Return the (X, Y) coordinate for the center point of the cell that contains the specified text.  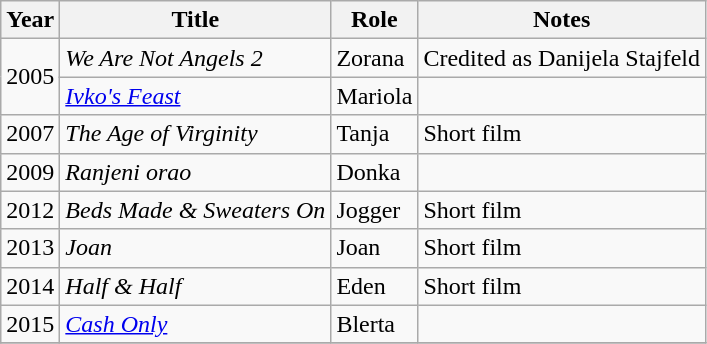
Year (30, 20)
Cash Only (196, 324)
Credited as Danijela Stajfeld (562, 58)
2015 (30, 324)
Ivko's Feast (196, 96)
The Age of Virginity (196, 134)
2007 (30, 134)
Title (196, 20)
Beds Made & Sweaters On (196, 210)
Tanja (374, 134)
Ranjeni orao (196, 172)
2005 (30, 77)
Blerta (374, 324)
Notes (562, 20)
Role (374, 20)
Zorana (374, 58)
2012 (30, 210)
We Are Not Angels 2 (196, 58)
2013 (30, 248)
Half & Half (196, 286)
Mariola (374, 96)
2009 (30, 172)
Donka (374, 172)
Jogger (374, 210)
2014 (30, 286)
Eden (374, 286)
